Extract the (X, Y) coordinate from the center of the cell holding the provided text.  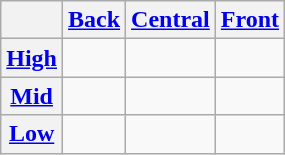
Front (250, 20)
Central (171, 20)
Mid (32, 96)
High (32, 58)
Low (32, 134)
Back (94, 20)
